Return (X, Y) of the center of cell containing provided text 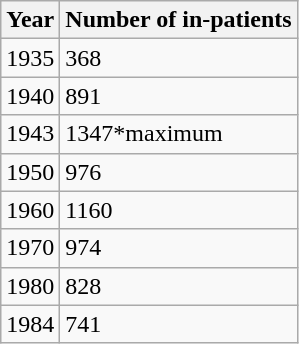
Number of in-patients (178, 20)
1347*maximum (178, 134)
976 (178, 172)
891 (178, 96)
1943 (30, 134)
Year (30, 20)
828 (178, 286)
1935 (30, 58)
1970 (30, 248)
741 (178, 324)
1980 (30, 286)
974 (178, 248)
1950 (30, 172)
1960 (30, 210)
1940 (30, 96)
1160 (178, 210)
368 (178, 58)
1984 (30, 324)
